Scan for the cell matching the given text and deliver its [X, Y] coordinate at center. 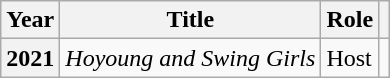
Year [30, 20]
Role [350, 20]
Title [190, 20]
Host [350, 58]
Hoyoung and Swing Girls [190, 58]
2021 [30, 58]
